Identify which cell holds the provided text, then report its (x, y) central coordinate. 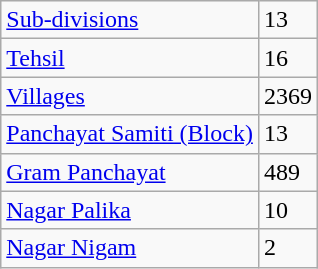
10 (288, 210)
Nagar Nigam (130, 248)
Gram Panchayat (130, 172)
Nagar Palika (130, 210)
Villages (130, 96)
Panchayat Samiti (Block) (130, 134)
2369 (288, 96)
Tehsil (130, 58)
16 (288, 58)
2 (288, 248)
Sub-divisions (130, 20)
489 (288, 172)
